Search for the cell housing the specified text and yield its [x, y] center coordinate. 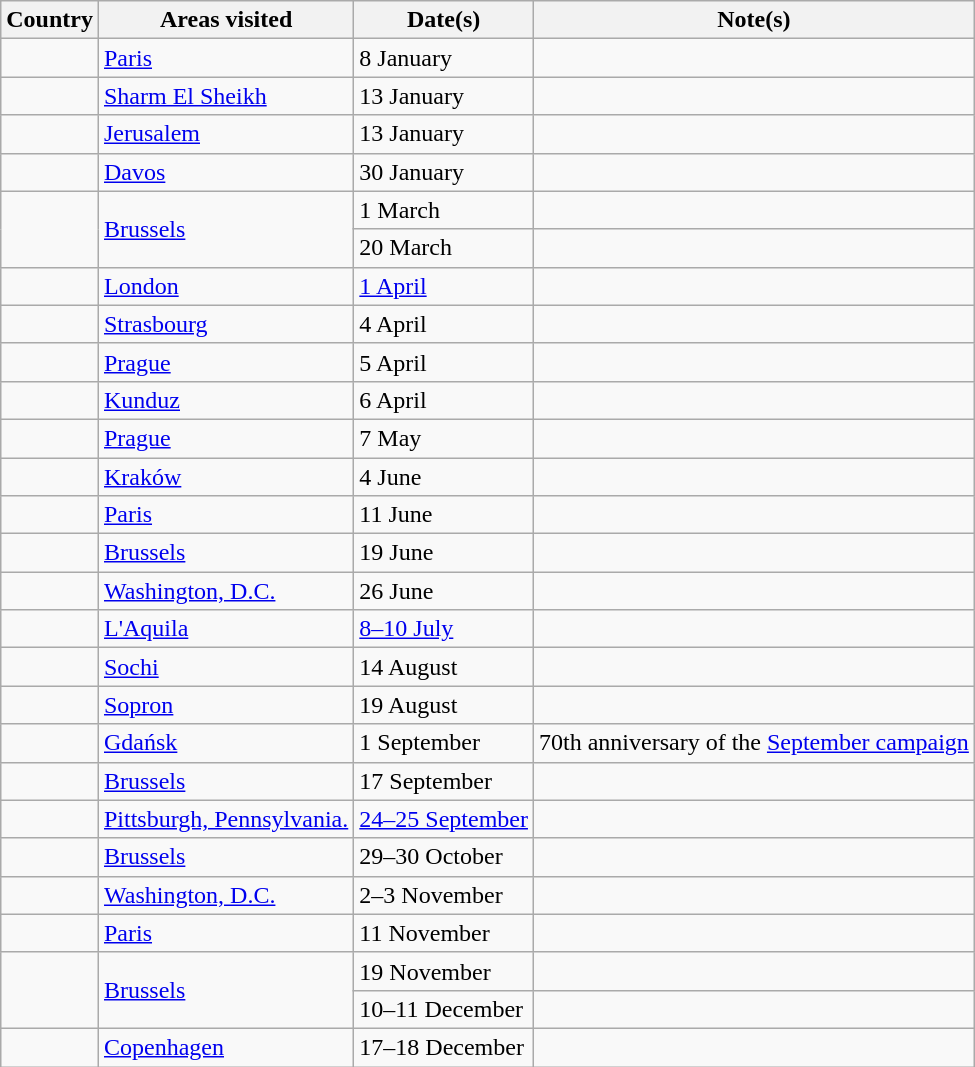
Pittsburgh, Pennsylvania. [226, 819]
L'Aquila [226, 629]
4 April [444, 324]
30 January [444, 172]
Jerusalem [226, 134]
Areas visited [226, 20]
19 June [444, 553]
4 June [444, 477]
6 April [444, 400]
11 November [444, 933]
17–18 December [444, 1047]
Note(s) [754, 20]
Davos [226, 172]
24–25 September [444, 819]
11 June [444, 515]
10–11 December [444, 1009]
Sharm El Sheikh [226, 96]
2–3 November [444, 895]
Strasbourg [226, 324]
5 April [444, 362]
Kunduz [226, 400]
Gdańsk [226, 743]
London [226, 286]
17 September [444, 781]
20 March [444, 248]
Kraków [226, 477]
7 May [444, 438]
1 March [444, 210]
19 August [444, 705]
Date(s) [444, 20]
14 August [444, 667]
1 September [444, 743]
70th anniversary of the September campaign [754, 743]
Copenhagen [226, 1047]
8 January [444, 58]
Country [50, 20]
8–10 July [444, 629]
Sopron [226, 705]
Sochi [226, 667]
26 June [444, 591]
19 November [444, 971]
29–30 October [444, 857]
1 April [444, 286]
